Search for the cell housing the specified text and yield its [x, y] center coordinate. 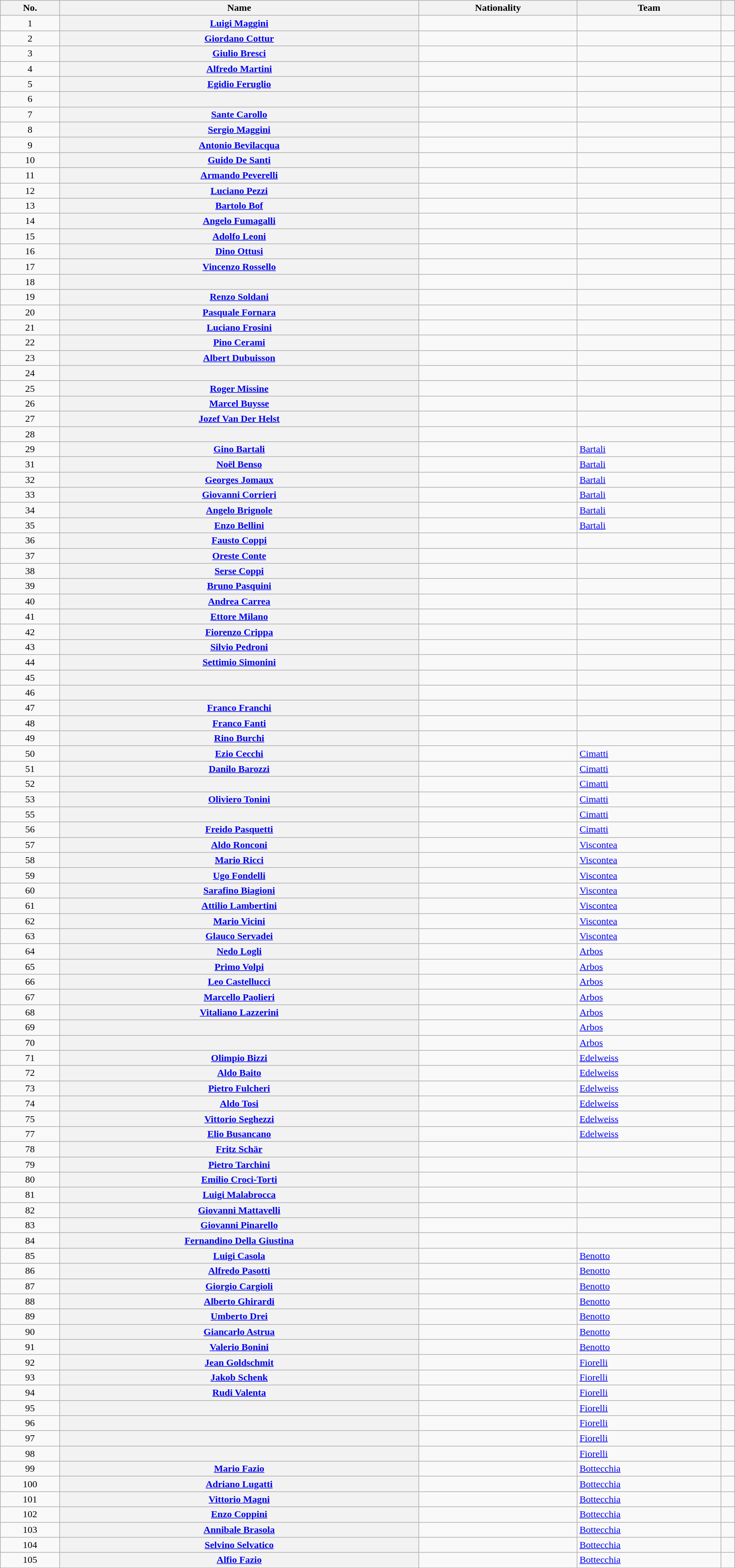
Luciano Pezzi [239, 191]
63 [30, 936]
90 [30, 1332]
85 [30, 1256]
Noël Benso [239, 465]
74 [30, 1103]
Oreste Conte [239, 556]
Giordano Cottur [239, 38]
40 [30, 601]
Luciano Frosini [239, 327]
Team [649, 8]
Giorgio Cargioli [239, 1286]
Marcel Buysse [239, 403]
23 [30, 358]
Annibale Brasola [239, 1530]
Dino Ottusi [239, 251]
39 [30, 586]
45 [30, 678]
Enzo Coppini [239, 1514]
42 [30, 632]
99 [30, 1469]
38 [30, 571]
73 [30, 1088]
Sarafino Biagioni [239, 890]
37 [30, 556]
47 [30, 708]
Nedo Logli [239, 952]
Pietro Tarchini [239, 1165]
Freido Pasquetti [239, 830]
41 [30, 616]
48 [30, 723]
21 [30, 327]
Olimpio Bizzi [239, 1058]
13 [30, 206]
22 [30, 343]
Aldo Baito [239, 1073]
Sergio Maggini [239, 130]
Gino Bartali [239, 449]
56 [30, 830]
68 [30, 1012]
19 [30, 297]
Renzo Soldani [239, 297]
Antonio Bevilacqua [239, 145]
Luigi Maggini [239, 23]
18 [30, 282]
14 [30, 221]
103 [30, 1530]
Alberto Ghirardi [239, 1301]
51 [30, 769]
77 [30, 1134]
61 [30, 906]
71 [30, 1058]
104 [30, 1545]
Primo Volpi [239, 967]
Bartolo Bof [239, 206]
9 [30, 145]
Elio Busancano [239, 1134]
Name [239, 8]
Adriano Lugatti [239, 1484]
Giovanni Corrieri [239, 495]
Enzo Bellini [239, 525]
Aldo Tosi [239, 1103]
88 [30, 1301]
82 [30, 1210]
83 [30, 1225]
62 [30, 921]
26 [30, 403]
32 [30, 480]
Valerio Bonini [239, 1347]
10 [30, 160]
Luigi Malabrocca [239, 1195]
67 [30, 997]
36 [30, 541]
Aldo Ronconi [239, 845]
Bruno Pasquini [239, 586]
49 [30, 738]
Leo Castellucci [239, 982]
84 [30, 1241]
93 [30, 1377]
Danilo Barozzi [239, 769]
25 [30, 388]
75 [30, 1119]
Pasquale Fornara [239, 312]
96 [30, 1423]
102 [30, 1514]
97 [30, 1438]
Ugo Fondelli [239, 875]
No. [30, 8]
Luigi Casola [239, 1256]
44 [30, 662]
Selvino Selvatico [239, 1545]
57 [30, 845]
92 [30, 1362]
Alfredo Martini [239, 69]
Armando Peverelli [239, 175]
Adolfo Leoni [239, 236]
94 [30, 1392]
46 [30, 693]
4 [30, 69]
34 [30, 510]
100 [30, 1484]
79 [30, 1165]
Ettore Milano [239, 616]
Jozef Van Der Helst [239, 419]
15 [30, 236]
11 [30, 175]
Angelo Fumagalli [239, 221]
Umberto Drei [239, 1317]
Vittorio Magni [239, 1499]
1 [30, 23]
Fernandino Della Giustina [239, 1241]
Jean Goldschmit [239, 1362]
Settimio Simonini [239, 662]
8 [30, 130]
Fritz Schär [239, 1149]
64 [30, 952]
72 [30, 1073]
69 [30, 1027]
105 [30, 1560]
Giancarlo Astrua [239, 1332]
16 [30, 251]
31 [30, 465]
78 [30, 1149]
20 [30, 312]
Emilio Croci-Torti [239, 1180]
27 [30, 419]
Ezio Cecchi [239, 754]
Fausto Coppi [239, 541]
Pietro Fulcheri [239, 1088]
Marcello Paolieri [239, 997]
28 [30, 434]
Rino Burchi [239, 738]
Giovanni Pinarello [239, 1225]
60 [30, 890]
98 [30, 1454]
Giovanni Mattavelli [239, 1210]
5 [30, 84]
Mario Vicini [239, 921]
50 [30, 754]
Alfredo Pasotti [239, 1271]
55 [30, 814]
53 [30, 799]
Silvio Pedroni [239, 647]
80 [30, 1180]
6 [30, 99]
66 [30, 982]
Guido De Santi [239, 160]
91 [30, 1347]
29 [30, 449]
Albert Dubuisson [239, 358]
Rudi Valenta [239, 1392]
Fiorenzo Crippa [239, 632]
58 [30, 860]
Jakob Schenk [239, 1377]
Giulio Bresci [239, 54]
81 [30, 1195]
86 [30, 1271]
17 [30, 267]
7 [30, 114]
Alfio Fazio [239, 1560]
2 [30, 38]
Georges Jomaux [239, 480]
Attilio Lambertini [239, 906]
Nationality [498, 8]
33 [30, 495]
Roger Missine [239, 388]
Mario Fazio [239, 1469]
70 [30, 1043]
Egidio Feruglio [239, 84]
43 [30, 647]
12 [30, 191]
Vittorio Seghezzi [239, 1119]
52 [30, 784]
65 [30, 967]
Franco Franchi [239, 708]
Vitaliano Lazzerini [239, 1012]
Pino Cerami [239, 343]
Angelo Brignole [239, 510]
Oliviero Tonini [239, 799]
Glauco Servadei [239, 936]
35 [30, 525]
Serse Coppi [239, 571]
Mario Ricci [239, 860]
Sante Carollo [239, 114]
Andrea Carrea [239, 601]
87 [30, 1286]
Vincenzo Rossello [239, 267]
Franco Fanti [239, 723]
95 [30, 1408]
89 [30, 1317]
24 [30, 373]
101 [30, 1499]
3 [30, 54]
59 [30, 875]
